Determine the (x, y) coordinate at the center of the cell enclosing the given text.  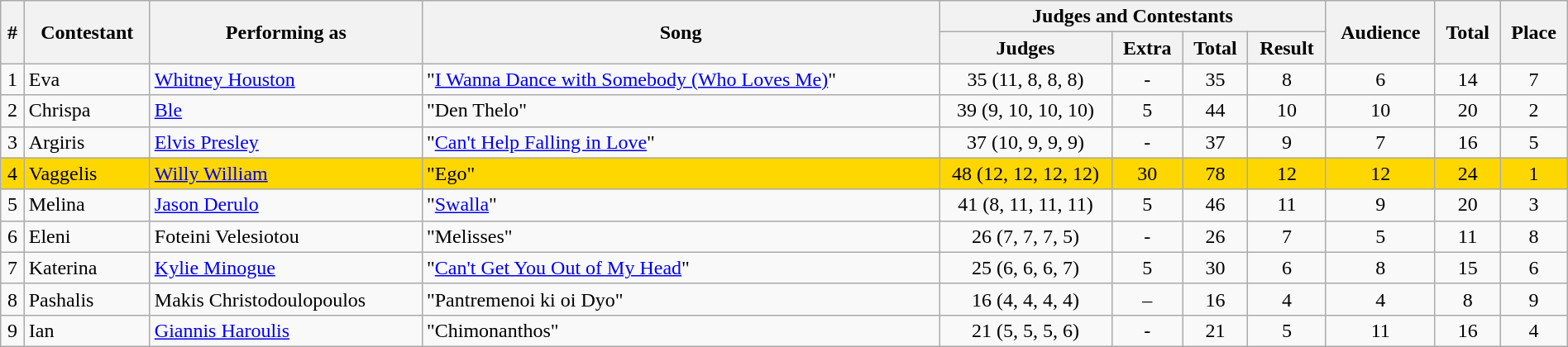
Melina (87, 205)
15 (1467, 268)
Whitney Houston (286, 79)
"Can't Get You Out of My Head" (680, 268)
Performing as (286, 32)
Willy William (286, 173)
Place (1533, 32)
Giannis Haroulis (286, 330)
Pashalis (87, 299)
Judges and Contestants (1133, 17)
Elvis Presley (286, 142)
Foteini Velesiotou (286, 236)
46 (1215, 205)
Jason Derulo (286, 205)
37 (10, 9, 9, 9) (1025, 142)
26 (1215, 236)
24 (1467, 173)
Ble (286, 111)
48 (12, 12, 12, 12) (1025, 173)
Contestant (87, 32)
21 (1215, 330)
25 (6, 6, 6, 7) (1025, 268)
Argiris (87, 142)
21 (5, 5, 5, 6) (1025, 330)
Makis Christodoulopoulos (286, 299)
Song (680, 32)
Judges (1025, 48)
41 (8, 11, 11, 11) (1025, 205)
44 (1215, 111)
"Melisses" (680, 236)
Eva (87, 79)
"Chimonanthos" (680, 330)
Kylie Minogue (286, 268)
16 (4, 4, 4, 4) (1025, 299)
"Swalla" (680, 205)
"Pantremenoi ki oi Dyo" (680, 299)
35 (1215, 79)
"Can't Help Falling in Love" (680, 142)
Result (1287, 48)
Eleni (87, 236)
78 (1215, 173)
Vaggelis (87, 173)
# (12, 32)
"Ego" (680, 173)
Chrispa (87, 111)
39 (9, 10, 10, 10) (1025, 111)
"Den Thelo" (680, 111)
14 (1467, 79)
Audience (1380, 32)
Ian (87, 330)
37 (1215, 142)
26 (7, 7, 7, 5) (1025, 236)
Katerina (87, 268)
"I Wanna Dance with Somebody (Who Loves Me)" (680, 79)
– (1147, 299)
Extra (1147, 48)
35 (11, 8, 8, 8) (1025, 79)
